Search for the cell housing the specified text and yield its [x, y] center coordinate. 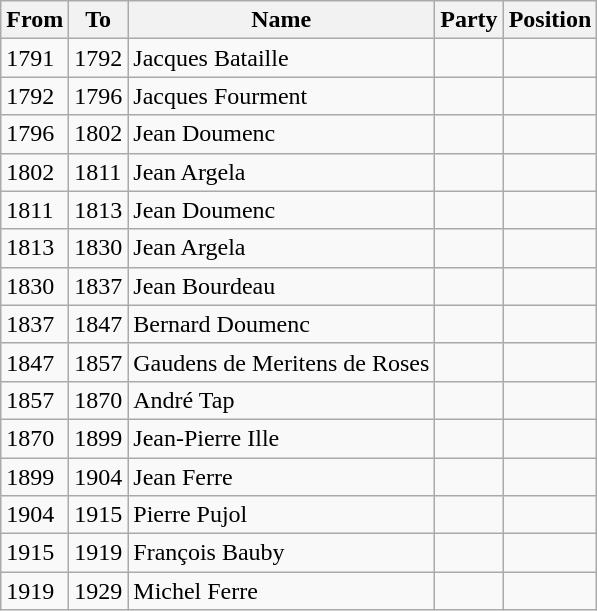
1791 [35, 58]
To [98, 20]
Bernard Doumenc [282, 324]
Jean Ferre [282, 477]
André Tap [282, 400]
Pierre Pujol [282, 515]
Jacques Bataille [282, 58]
1929 [98, 591]
Gaudens de Meritens de Roses [282, 362]
Name [282, 20]
Position [550, 20]
Jacques Fourment [282, 96]
Jean Bourdeau [282, 286]
François Bauby [282, 553]
Jean-Pierre Ille [282, 438]
Party [469, 20]
From [35, 20]
Michel Ferre [282, 591]
